Determine the [x, y] coordinate at the center of the cell enclosing the given text.  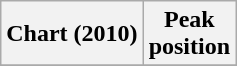
Peakposition [189, 34]
Chart (2010) [72, 34]
